For the text-containing cell, return its midpoint in [X, Y] coordinate format. 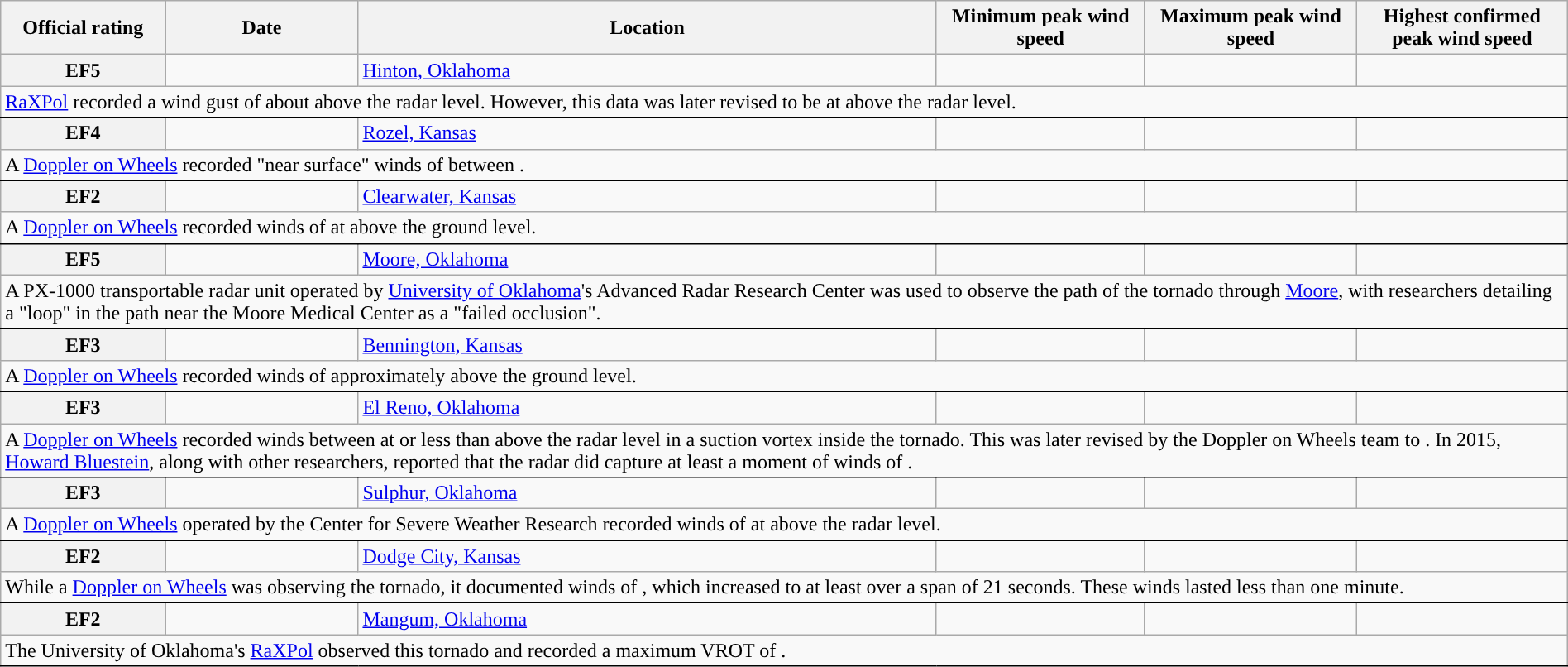
Mangum, Oklahoma [647, 619]
Highest confirmed peak wind speed [1462, 28]
A Doppler on Wheels recorded winds of at above the ground level. [784, 228]
Maximum peak wind speed [1250, 28]
El Reno, Oklahoma [647, 407]
Official rating [83, 28]
Rozel, Kansas [647, 133]
The University of Oklahoma's RaXPol observed this tornado and recorded a maximum VROT of . [784, 650]
Clearwater, Kansas [647, 196]
A Doppler on Wheels recorded "near surface" winds of between . [784, 165]
A Doppler on Wheels recorded winds of approximately above the ground level. [784, 376]
Sulphur, Oklahoma [647, 493]
A Doppler on Wheels operated by the Center for Severe Weather Research recorded winds of at above the radar level. [784, 525]
Bennington, Kansas [647, 344]
EF4 [83, 133]
Moore, Oklahoma [647, 259]
Date [261, 28]
Hinton, Oklahoma [647, 70]
Dodge City, Kansas [647, 556]
Location [647, 28]
Minimum peak wind speed [1040, 28]
RaXPol recorded a wind gust of about above the radar level. However, this data was later revised to be at above the radar level. [784, 102]
